Output the (X, Y) coordinate of the center of the cell containing the given text.  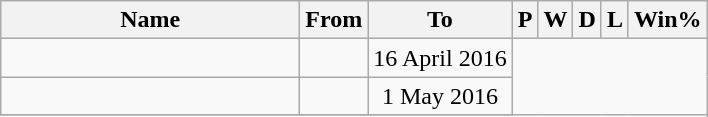
1 May 2016 (440, 96)
Name (150, 20)
Win% (668, 20)
L (614, 20)
W (556, 20)
16 April 2016 (440, 58)
From (334, 20)
D (587, 20)
To (440, 20)
P (525, 20)
